For the text-containing cell, return its midpoint in (X, Y) coordinate format. 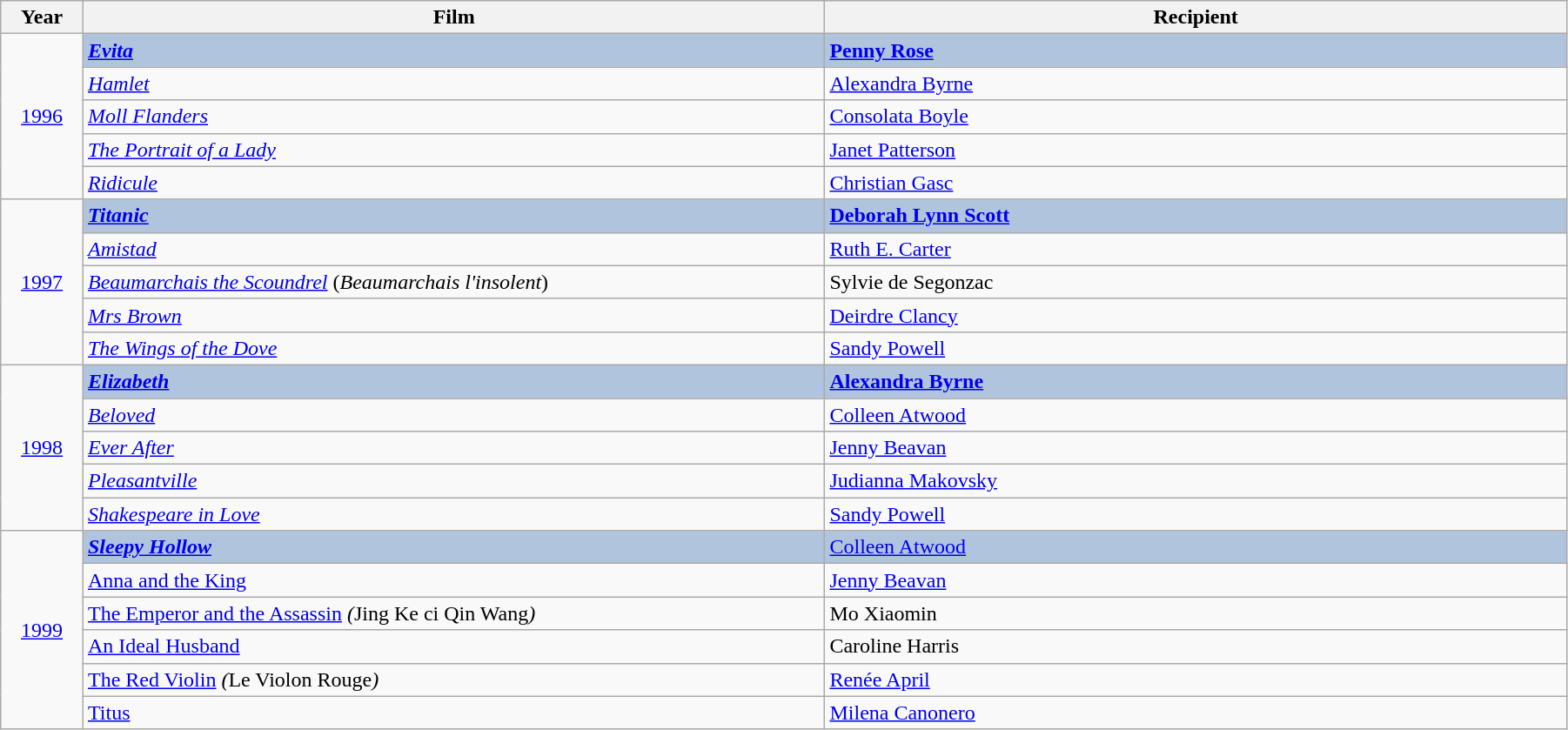
Pleasantville (453, 481)
Milena Canonero (1196, 713)
The Emperor and the Assassin (Jing Ke ci Qin Wang) (453, 613)
Deborah Lynn Scott (1196, 216)
Mo Xiaomin (1196, 613)
An Ideal Husband (453, 646)
Penny Rose (1196, 50)
Beaumarchais the Scoundrel (Beaumarchais l'insolent) (453, 282)
Janet Patterson (1196, 150)
Hamlet (453, 84)
Christian Gasc (1196, 183)
1996 (42, 117)
Year (42, 17)
Film (453, 17)
Deirdre Clancy (1196, 315)
Titus (453, 713)
1998 (42, 447)
Caroline Harris (1196, 646)
1999 (42, 630)
Evita (453, 50)
Ridicule (453, 183)
1997 (42, 282)
Renée April (1196, 680)
Beloved (453, 415)
Amistad (453, 249)
Anna and the King (453, 580)
The Red Violin (Le Violon Rouge) (453, 680)
The Wings of the Dove (453, 348)
Elizabeth (453, 381)
Judianna Makovsky (1196, 481)
Consolata Boyle (1196, 117)
Recipient (1196, 17)
Sylvie de Segonzac (1196, 282)
Shakespeare in Love (453, 514)
The Portrait of a Lady (453, 150)
Moll Flanders (453, 117)
Mrs Brown (453, 315)
Sleepy Hollow (453, 547)
Ruth E. Carter (1196, 249)
Titanic (453, 216)
Ever After (453, 448)
